From the cell containing the given text, extract its center point as (X, Y) coordinate. 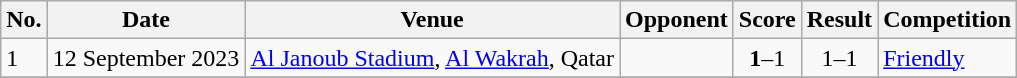
Friendly (948, 58)
Opponent (677, 20)
12 September 2023 (146, 58)
Date (146, 20)
Score (767, 20)
No. (24, 20)
1 (24, 58)
Venue (432, 20)
Result (839, 20)
Al Janoub Stadium, Al Wakrah, Qatar (432, 58)
Competition (948, 20)
